Capture the cell that displays the provided text and extract its [x, y] central coordinate. 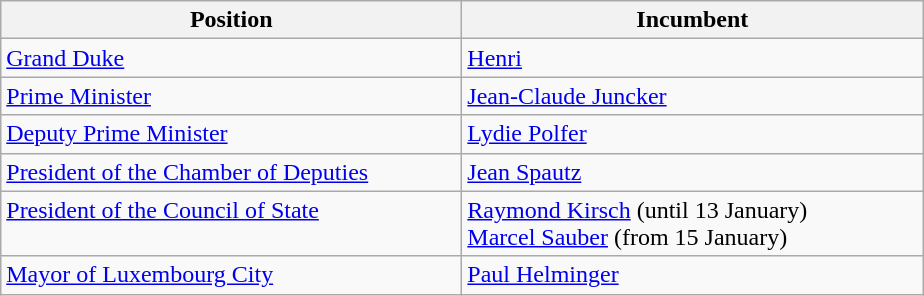
Prime Minister [232, 96]
Raymond Kirsch (until 13 January) Marcel Sauber (from 15 January) [692, 224]
Jean-Claude Juncker [692, 96]
Lydie Polfer [692, 134]
Mayor of Luxembourg City [232, 275]
Jean Spautz [692, 172]
Henri [692, 58]
Grand Duke [232, 58]
Incumbent [692, 20]
Paul Helminger [692, 275]
President of the Chamber of Deputies [232, 172]
Deputy Prime Minister [232, 134]
Position [232, 20]
President of the Council of State [232, 224]
